Pinpoint the cell where the given text exists, returning its (x, y) midpoint coordinate. 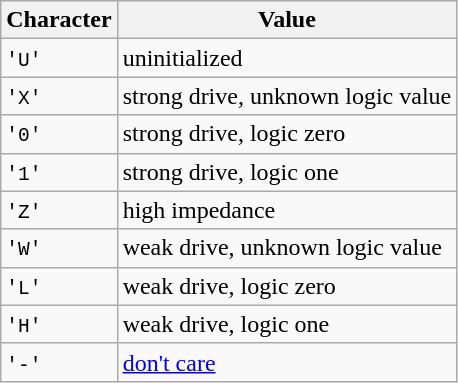
'-' (59, 362)
high impedance (287, 210)
'X' (59, 96)
uninitialized (287, 58)
'Z' (59, 210)
don't care (287, 362)
'U' (59, 58)
weak drive, logic one (287, 324)
'H' (59, 324)
'W' (59, 248)
'1' (59, 172)
strong drive, logic one (287, 172)
'L' (59, 286)
Character (59, 20)
weak drive, logic zero (287, 286)
strong drive, unknown logic value (287, 96)
Value (287, 20)
'0' (59, 134)
weak drive, unknown logic value (287, 248)
strong drive, logic zero (287, 134)
